Provide the [X, Y] coordinate of the cell's center where the given text is located.  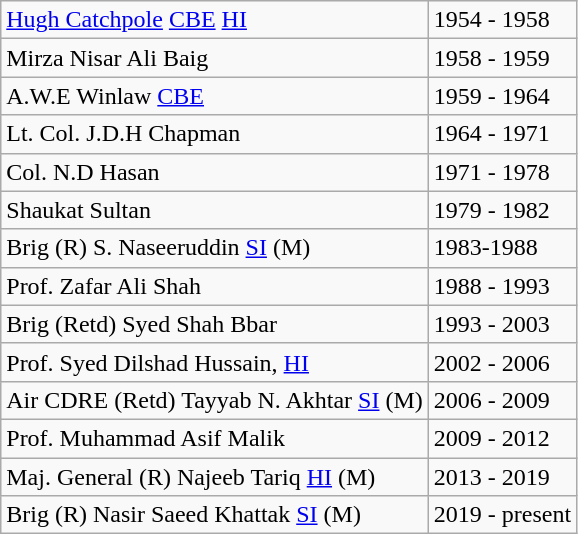
Shaukat Sultan [215, 210]
1971 - 1978 [502, 172]
2002 - 2006 [502, 362]
1958 - 1959 [502, 58]
2013 - 2019 [502, 477]
A.W.E Winlaw CBE [215, 96]
Prof. Syed Dilshad Hussain, HI [215, 362]
1959 - 1964 [502, 96]
Col. N.D Hasan [215, 172]
Brig (R) S. Naseeruddin SI (M) [215, 248]
1983-1988 [502, 248]
1993 - 2003 [502, 324]
1988 - 1993 [502, 286]
2009 - 2012 [502, 438]
1964 - 1971 [502, 134]
Hugh Catchpole CBE HI [215, 20]
Prof. Zafar Ali Shah [215, 286]
2019 - present [502, 515]
Brig (R) Nasir Saeed Khattak SI (M) [215, 515]
1979 - 1982 [502, 210]
1954 - 1958 [502, 20]
Lt. Col. J.D.H Chapman [215, 134]
2006 - 2009 [502, 400]
Maj. General (R) Najeeb Tariq HI (M) [215, 477]
Prof. Muhammad Asif Malik [215, 438]
Brig (Retd) Syed Shah Bbar [215, 324]
Mirza Nisar Ali Baig [215, 58]
Air CDRE (Retd) Tayyab N. Akhtar SI (M) [215, 400]
